Extract the [X, Y] coordinate from the center of the cell holding the provided text.  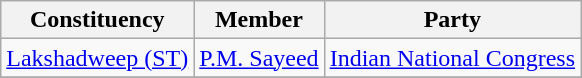
Member [259, 20]
Constituency [98, 20]
Indian National Congress [452, 58]
Lakshadweep (ST) [98, 58]
P.M. Sayeed [259, 58]
Party [452, 20]
